From the cell containing the given text, extract its center point as (x, y) coordinate. 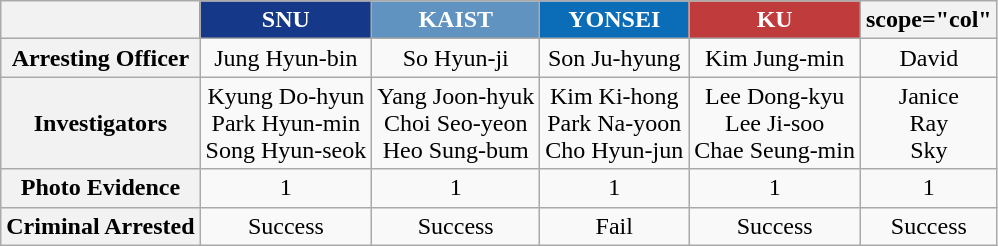
SNU (286, 20)
David (928, 58)
Son Ju-hyung (614, 58)
So Hyun-ji (456, 58)
YONSEI (614, 20)
Fail (614, 226)
Criminal Arrested (100, 226)
Kim Ki-hongPark Na-yoonCho Hyun-jun (614, 123)
Jung Hyun-bin (286, 58)
scope="col" (928, 20)
Photo Evidence (100, 188)
Yang Joon-hyukChoi Seo-yeonHeo Sung-bum (456, 123)
Arresting Officer (100, 58)
Lee Dong-kyuLee Ji-sooChae Seung-min (775, 123)
Kyung Do-hyunPark Hyun-minSong Hyun-seok (286, 123)
JaniceRaySky (928, 123)
Kim Jung-min (775, 58)
Investigators (100, 123)
KAIST (456, 20)
KU (775, 20)
